Extract the [x, y] coordinate from the center of the cell holding the provided text.  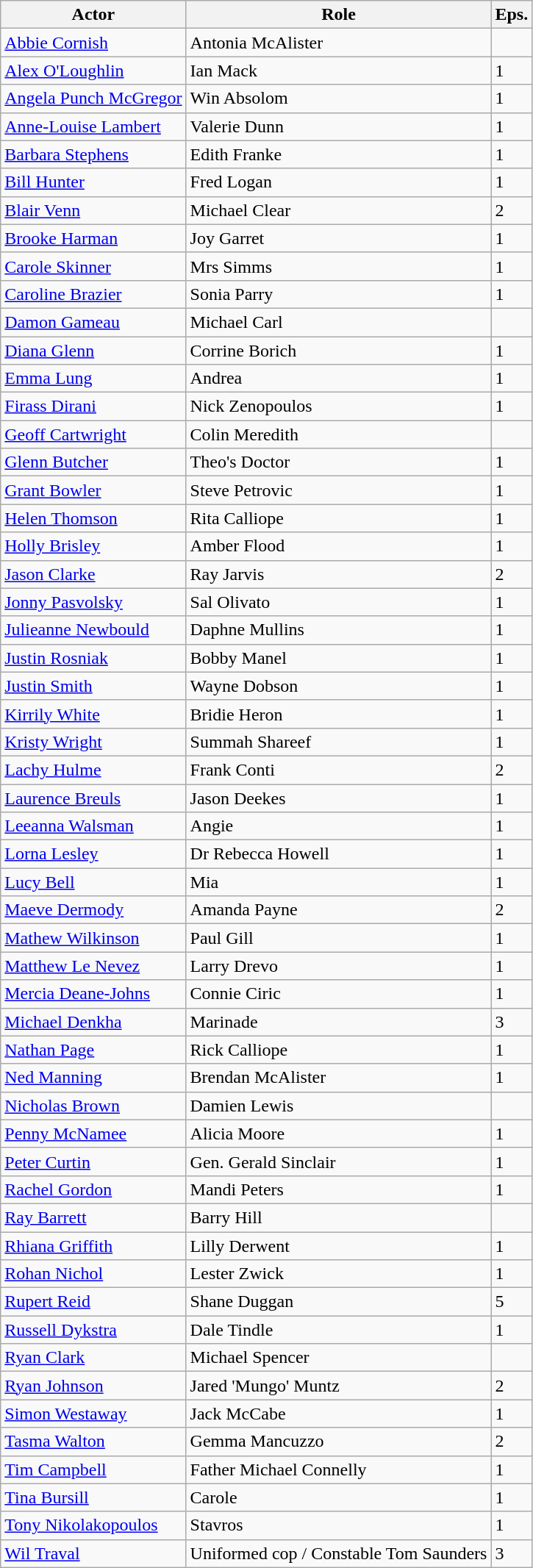
Carole [338, 1497]
Colin Meredith [338, 434]
Mathew Wilkinson [93, 938]
Damien Lewis [338, 1106]
Michael Clear [338, 210]
Justin Smith [93, 686]
Lester Zwick [338, 1274]
Amber Flood [338, 546]
Dale Tindle [338, 1330]
Julieanne Newbould [93, 630]
Jason Deekes [338, 798]
Wayne Dobson [338, 686]
Bill Hunter [93, 182]
Ryan Clark [93, 1358]
Abbie Cornish [93, 43]
Role [338, 15]
Laurence Breuls [93, 798]
Brendan McAlister [338, 1078]
Michael Denkha [93, 1022]
Lorna Lesley [93, 854]
Joy Garret [338, 238]
Stavros [338, 1525]
Actor [93, 15]
Blair Venn [93, 210]
Michael Spencer [338, 1358]
Jonny Pasvolsky [93, 602]
5 [512, 1302]
Brooke Harman [93, 238]
Damon Gameau [93, 322]
Sonia Parry [338, 294]
Ned Manning [93, 1078]
Holly Brisley [93, 546]
Ryan Johnson [93, 1386]
Nathan Page [93, 1050]
Theo's Doctor [338, 462]
Dr Rebecca Howell [338, 854]
Ray Jarvis [338, 574]
Jack McCabe [338, 1414]
Michael Carl [338, 322]
Nick Zenopoulos [338, 407]
Andrea [338, 379]
Penny McNamee [93, 1134]
Bobby Manel [338, 658]
Mandi Peters [338, 1189]
Matthew Le Nevez [93, 966]
Rick Calliope [338, 1050]
Corrine Borich [338, 351]
Valerie Dunn [338, 126]
Barbara Stephens [93, 154]
Steve Petrovic [338, 490]
Sal Olivato [338, 602]
Jason Clarke [93, 574]
Wil Traval [93, 1553]
Edith Franke [338, 154]
Lilly Derwent [338, 1246]
Peter Curtin [93, 1161]
Kirrily White [93, 714]
Connie Ciric [338, 994]
Tim Campbell [93, 1469]
Mia [338, 882]
Frank Conti [338, 770]
Mrs Simms [338, 266]
Lachy Hulme [93, 770]
Rohan Nichol [93, 1274]
Daphne Mullins [338, 630]
Rhiana Griffith [93, 1246]
Anne-Louise Lambert [93, 126]
Father Michael Connelly [338, 1469]
Gen. Gerald Sinclair [338, 1161]
Helen Thomson [93, 518]
Angie [338, 826]
Simon Westaway [93, 1414]
Gemma Mancuzzo [338, 1442]
Firass Dirani [93, 407]
Leeanna Walsman [93, 826]
Amanda Payne [338, 910]
Nicholas Brown [93, 1106]
Angela Punch McGregor [93, 99]
Lucy Bell [93, 882]
Maeve Dermody [93, 910]
Geoff Cartwright [93, 434]
Alicia Moore [338, 1134]
Ray Barrett [93, 1217]
Fred Logan [338, 182]
Justin Rosniak [93, 658]
Diana Glenn [93, 351]
Rupert Reid [93, 1302]
Mercia Deane-Johns [93, 994]
Tina Bursill [93, 1497]
Grant Bowler [93, 490]
Barry Hill [338, 1217]
Ian Mack [338, 71]
Tasma Walton [93, 1442]
Glenn Butcher [93, 462]
Bridie Heron [338, 714]
Rita Calliope [338, 518]
Jared 'Mungo' Muntz [338, 1386]
Alex O'Loughlin [93, 71]
Carole Skinner [93, 266]
Eps. [512, 15]
Kristy Wright [93, 742]
Tony Nikolakopoulos [93, 1525]
Summah Shareef [338, 742]
Uniformed cop / Constable Tom Saunders [338, 1553]
Caroline Brazier [93, 294]
Russell Dykstra [93, 1330]
Antonia McAlister [338, 43]
Rachel Gordon [93, 1189]
Emma Lung [93, 379]
Larry Drevo [338, 966]
Marinade [338, 1022]
Win Absolom [338, 99]
Paul Gill [338, 938]
Shane Duggan [338, 1302]
